Determine the (X, Y) coordinate at the center of the cell enclosing the given text.  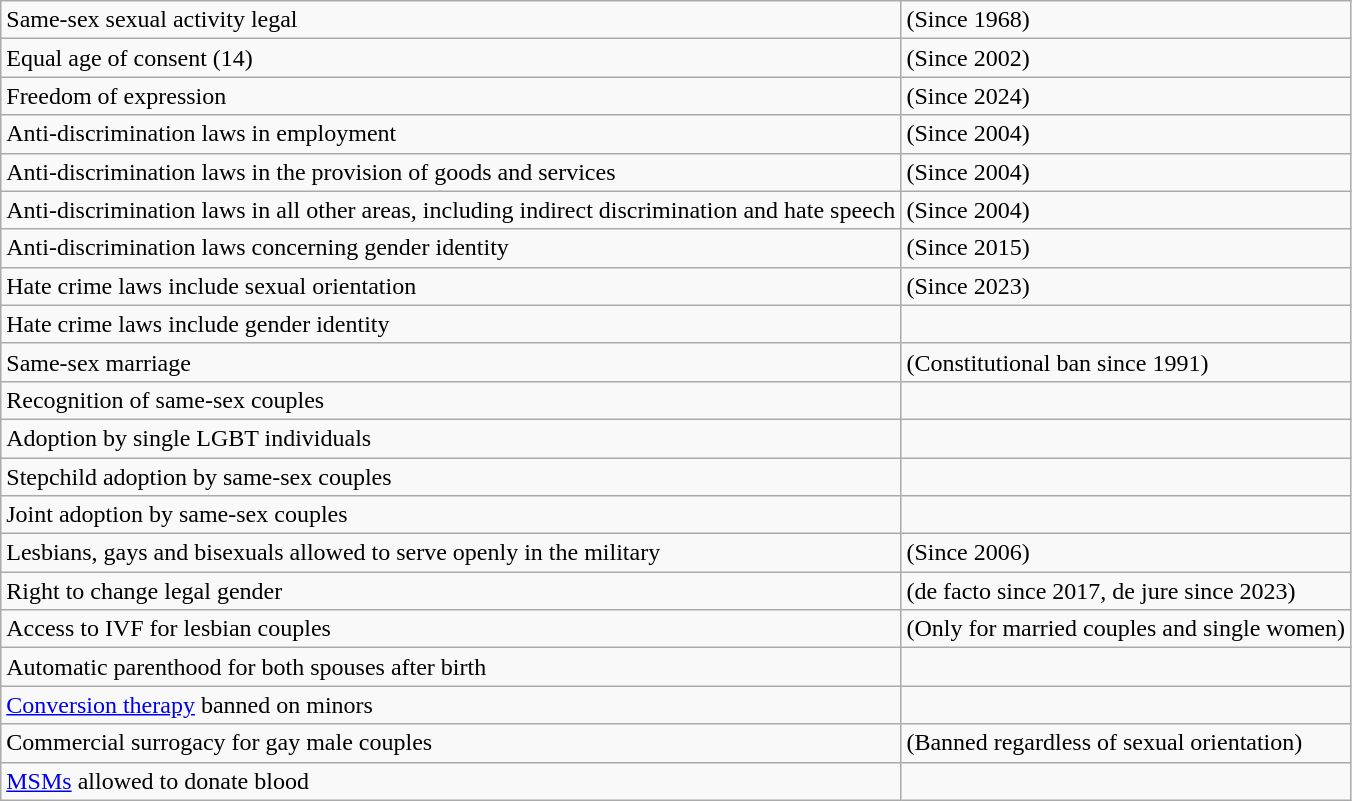
Automatic parenthood for both spouses after birth (451, 667)
(Since 2015) (1126, 248)
(Since 2002) (1126, 58)
Stepchild adoption by same-sex couples (451, 477)
(de facto since 2017, de jure since 2023) (1126, 591)
Access to IVF for lesbian couples (451, 629)
Right to change legal gender (451, 591)
(Since 2024) (1126, 96)
Lesbians, gays and bisexuals allowed to serve openly in the military (451, 553)
Joint adoption by same-sex couples (451, 515)
Adoption by single LGBT individuals (451, 438)
Hate crime laws include gender identity (451, 324)
Same-sex marriage (451, 362)
(Since 1968) (1126, 20)
(Banned regardless of sexual orientation) (1126, 743)
(Only for married couples and single women) (1126, 629)
(Since 2006) (1126, 553)
Anti-discrimination laws in all other areas, including indirect discrimination and hate speech (451, 210)
Anti-discrimination laws in employment (451, 134)
Anti-discrimination laws concerning gender identity (451, 248)
Recognition of same-sex couples (451, 400)
Same-sex sexual activity legal (451, 20)
Hate crime laws include sexual orientation (451, 286)
Freedom of expression (451, 96)
Commercial surrogacy for gay male couples (451, 743)
(Constitutional ban since 1991) (1126, 362)
Equal age of consent (14) (451, 58)
MSMs allowed to donate blood (451, 781)
Conversion therapy banned on minors (451, 705)
(Since 2023) (1126, 286)
Anti-discrimination laws in the provision of goods and services (451, 172)
